For the text-containing cell, return its midpoint in [x, y] coordinate format. 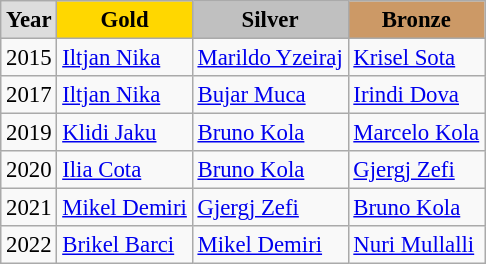
2020 [29, 170]
Nuri Mullalli [416, 245]
2017 [29, 95]
Ilia Cota [124, 170]
Marcelo Kola [416, 133]
2021 [29, 208]
Marildo Yzeiraj [270, 58]
Silver [270, 20]
Irindi Dova [416, 95]
Bronze [416, 20]
2019 [29, 133]
2022 [29, 245]
2015 [29, 58]
Klidi Jaku [124, 133]
Gold [124, 20]
Bujar Muca [270, 95]
Year [29, 20]
Brikel Barci [124, 245]
Krisel Sota [416, 58]
